Detect which cell encompasses the target text, then output its [x, y] center coordinate. 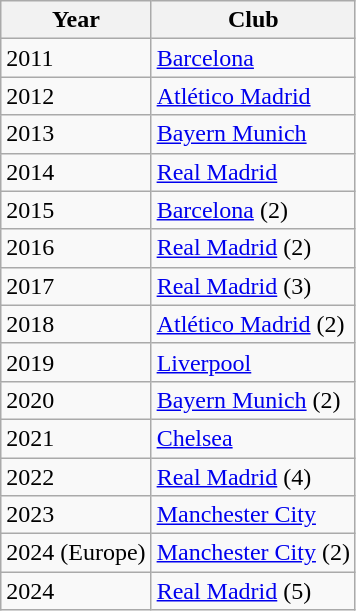
Barcelona (2) [253, 210]
Liverpool [253, 362]
2013 [76, 134]
Barcelona [253, 58]
Year [76, 20]
2019 [76, 362]
2022 [76, 477]
Real Madrid (5) [253, 591]
Club [253, 20]
2014 [76, 172]
Real Madrid (4) [253, 477]
2015 [76, 210]
2021 [76, 438]
2020 [76, 400]
Atlético Madrid [253, 96]
Chelsea [253, 438]
2024 (Europe) [76, 553]
Bayern Munich [253, 134]
2017 [76, 286]
Bayern Munich (2) [253, 400]
Manchester City (2) [253, 553]
Real Madrid (3) [253, 286]
2011 [76, 58]
2023 [76, 515]
Manchester City [253, 515]
2024 [76, 591]
Real Madrid [253, 172]
2018 [76, 324]
Atlético Madrid (2) [253, 324]
Real Madrid (2) [253, 248]
2012 [76, 96]
2016 [76, 248]
